Detect which cell encompasses the target text, then output its [x, y] center coordinate. 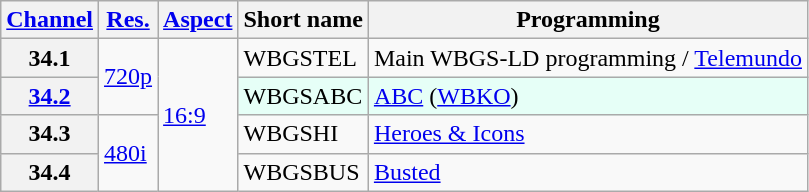
34.2 [50, 96]
Short name [303, 20]
16:9 [198, 115]
34.1 [50, 58]
34.4 [50, 172]
Res. [128, 20]
WBGSHI [303, 134]
720p [128, 77]
WBGSTEL [303, 58]
WBGSBUS [303, 172]
ABC (WBKO) [588, 96]
Busted [588, 172]
Heroes & Icons [588, 134]
Channel [50, 20]
Programming [588, 20]
Main WBGS-LD programming / Telemundo [588, 58]
Aspect [198, 20]
34.3 [50, 134]
480i [128, 153]
WBGSABC [303, 96]
